Find where the given text appears and provide that cell's center as (x, y) coordinate. 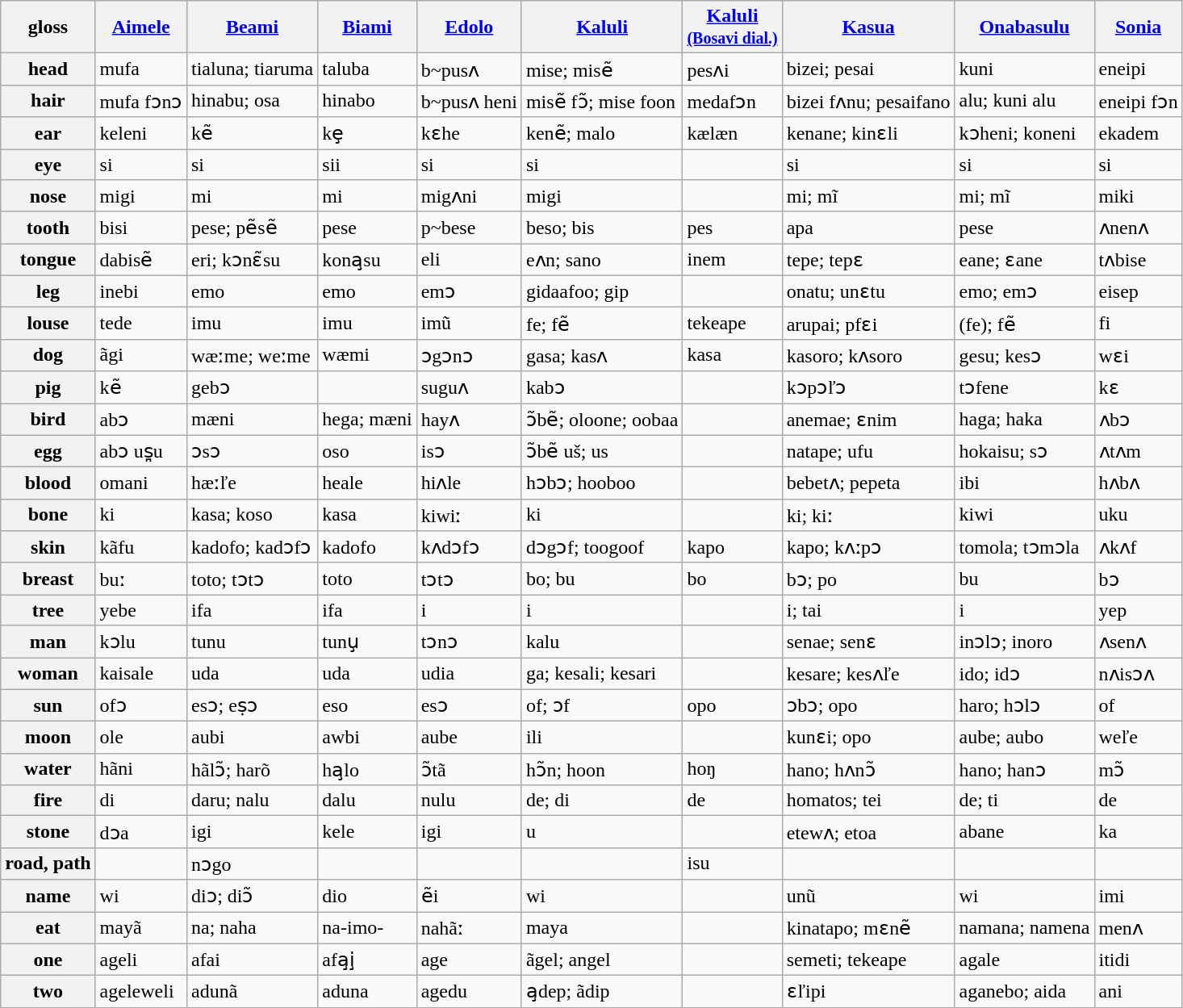
tekeape (733, 324)
hoŋ (733, 769)
semeti; tekeape (868, 960)
alu; kuni alu (1025, 101)
road, path (48, 864)
dalu (367, 801)
eso (367, 705)
hãni (140, 769)
diɔ; diɔ̃ (252, 896)
itidi (1138, 960)
moon (48, 738)
fi (1138, 324)
suguʌ (469, 387)
kãfu (140, 547)
pese; pẽsẽ (252, 228)
arupai; pfɛi (868, 324)
b~pusʌ (469, 69)
agedu (469, 992)
of; ɔf (602, 705)
misẽ fɔ̃; mise foon (602, 101)
Kaluli (602, 27)
menʌ (1138, 928)
dɔgɔf; toogoof (602, 547)
bu (1025, 579)
namana; namena (1025, 928)
gesu; kesɔ (1025, 355)
pes (733, 228)
esɔ; eṣɔ (252, 705)
agale (1025, 960)
ageleweli (140, 992)
hæːľe (252, 483)
bɔ (1138, 579)
bo (733, 579)
ʌsenʌ (1138, 642)
haga; haka (1025, 420)
eye (48, 164)
inebi (140, 291)
kunɛi; opo (868, 738)
aubi (252, 738)
taluba (367, 69)
i; tai (868, 610)
bone (48, 515)
imũ (469, 324)
miki (1138, 196)
udia (469, 673)
water (48, 769)
kona̧su (367, 260)
inem (733, 260)
bebetʌ; pepeta (868, 483)
stone (48, 832)
hano; hʌnɔ̃ (868, 769)
kinatapo; mɛnẽ (868, 928)
man (48, 642)
Beami (252, 27)
bɔ; po (868, 579)
two (48, 992)
kælæn (733, 133)
Biami (367, 27)
mæni (252, 420)
kȩ (367, 133)
tooth (48, 228)
kalu (602, 642)
migʌni (469, 196)
eneipi fɔn (1138, 101)
dɔa (140, 832)
hɔbɔ; hooboo (602, 483)
hʌbʌ (1138, 483)
tɔfene (1025, 387)
leg (48, 291)
name (48, 896)
kasa; koso (252, 515)
hayʌ (469, 420)
kɛhe (469, 133)
kele (367, 832)
one (48, 960)
eisep (1138, 291)
u (602, 832)
ɛľipi (868, 992)
aube (469, 738)
head (48, 69)
pig (48, 387)
kenẽ; malo (602, 133)
ga; kesali; kesari (602, 673)
mise; misẽ (602, 69)
isɔ (469, 451)
kɛ (1138, 387)
nahãː (469, 928)
homatos; tei (868, 801)
fe; fẽ (602, 324)
ʌbɔ (1138, 420)
wɛi (1138, 355)
etewʌ; etoa (868, 832)
beso; bis (602, 228)
imi (1138, 896)
kabɔ (602, 387)
Aimele (140, 27)
gebɔ (252, 387)
gidaafoo; gip (602, 291)
kɔpɔľɔ (868, 387)
medafɔn (733, 101)
de; ti (1025, 801)
ka (1138, 832)
ki; kiː (868, 515)
kiwiː (469, 515)
onatu; unɛtu (868, 291)
ɔ̃bẽ; oloone; oobaa (602, 420)
eat (48, 928)
tongue (48, 260)
hɔ̃n; hoon (602, 769)
afai (252, 960)
tʌbise (1138, 260)
anemae; ɛnim (868, 420)
kadofo (367, 547)
ani (1138, 992)
eli (469, 260)
oso (367, 451)
Kaluli(Bosavi dial.) (733, 27)
ha̧lo (367, 769)
keleni (140, 133)
emo; emɔ (1025, 291)
ageli (140, 960)
hãlɔ̃; harõ (252, 769)
ɔgɔnɔ (469, 355)
eneipi (1138, 69)
kaisale (140, 673)
skin (48, 547)
tɔtɔ (469, 579)
abane (1025, 832)
wæːme; weːme (252, 355)
heale (367, 483)
ãgel; angel (602, 960)
tree (48, 610)
nʌisɔʌ (1138, 673)
maya (602, 928)
abɔ (140, 420)
hinabu; osa (252, 101)
tialuna; tiaruma (252, 69)
na-imo- (367, 928)
tɔnɔ (469, 642)
ido; idɔ (1025, 673)
bisi (140, 228)
de; di (602, 801)
tede (140, 324)
ole (140, 738)
b~pusʌ heni (469, 101)
ibi (1025, 483)
Edolo (469, 27)
kɔlu (140, 642)
hiʌle (469, 483)
gloss (48, 27)
mufa (140, 69)
mayã (140, 928)
mufa fɔnɔ (140, 101)
of (1138, 705)
tomola; tɔmɔla (1025, 547)
hokaisu; sɔ (1025, 451)
opo (733, 705)
wæmi (367, 355)
nɔgo (252, 864)
afa̧i̧ (367, 960)
dabisẽ (140, 260)
kenane; kinɛli (868, 133)
di (140, 801)
breast (48, 579)
a̧dep; ãdip (602, 992)
aganebo; aida (1025, 992)
egg (48, 451)
weľe (1138, 738)
nose (48, 196)
tunu̧ (367, 642)
haro; hɔlɔ (1025, 705)
nulu (469, 801)
hega; mæni (367, 420)
hair (48, 101)
kadofo; kadɔfɔ (252, 547)
mɔ͂ (1138, 769)
esɔ (469, 705)
hinabo (367, 101)
Onabasulu (1025, 27)
ear (48, 133)
fire (48, 801)
hano; hanɔ (1025, 769)
isu (733, 864)
ofɔ (140, 705)
inɔlɔ; inoro (1025, 642)
unũ (868, 896)
ʌkʌf (1138, 547)
bizei; pesai (868, 69)
ɔ̃bẽ uš; us (602, 451)
awbi (367, 738)
kesare; kesʌľe (868, 673)
tunu (252, 642)
bizei fʌnu; pesaifano (868, 101)
adunã (252, 992)
uku (1138, 515)
kapo (733, 547)
dio (367, 896)
kiwi (1025, 515)
ẽi (469, 896)
kasoro; kʌsoro (868, 355)
Kasua (868, 27)
toto (367, 579)
p~bese (469, 228)
ʌnenʌ (1138, 228)
ɔsɔ (252, 451)
sun (48, 705)
ili (602, 738)
blood (48, 483)
bird (48, 420)
gasa; kasʌ (602, 355)
natape; ufu (868, 451)
ʌtʌm (1138, 451)
eane; ɛane (1025, 260)
kɔheni; koneni (1025, 133)
senae; senɛ (868, 642)
abɔ us̪u (140, 451)
Sonia (1138, 27)
ekadem (1138, 133)
woman (48, 673)
buː (140, 579)
omani (140, 483)
tepe; tepɛ (868, 260)
aduna (367, 992)
ɔbɔ; opo (868, 705)
pesʌi (733, 69)
kʌdɔfɔ (469, 547)
ãgi (140, 355)
apa (868, 228)
emɔ (469, 291)
aube; aubo (1025, 738)
sii (367, 164)
na; naha (252, 928)
louse (48, 324)
kuni (1025, 69)
eʌn; sano (602, 260)
age (469, 960)
yebe (140, 610)
eri; kɔnɛ̃su (252, 260)
toto; tɔtɔ (252, 579)
daru; nalu (252, 801)
ɔ̃tã (469, 769)
bo; bu (602, 579)
(fe); fẽ (1025, 324)
yep (1138, 610)
kapo; kʌːpɔ (868, 547)
dog (48, 355)
